Output the [X, Y] coordinate of the center of the cell containing the given text.  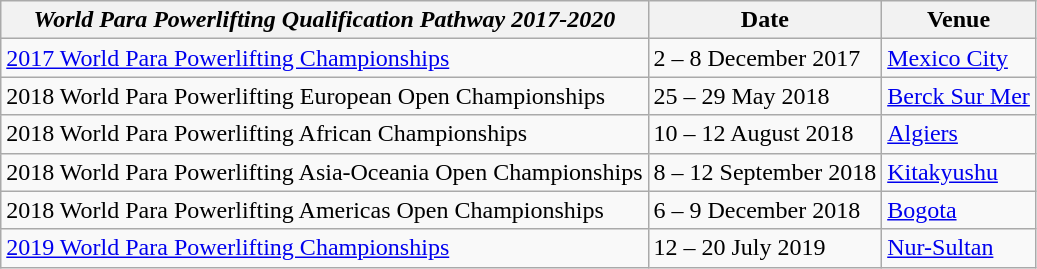
Algiers [959, 134]
2018 World Para Powerlifting African Championships [324, 134]
2018 World Para Powerlifting European Open Championships [324, 96]
6 – 9 December 2018 [765, 210]
12 – 20 July 2019 [765, 248]
Berck Sur Mer [959, 96]
Mexico City [959, 58]
Kitakyushu [959, 172]
Nur-Sultan [959, 248]
2019 World Para Powerlifting Championships [324, 248]
2017 World Para Powerlifting Championships [324, 58]
25 – 29 May 2018 [765, 96]
World Para Powerlifting Qualification Pathway 2017-2020 [324, 20]
Bogota [959, 210]
Venue [959, 20]
10 – 12 August 2018 [765, 134]
2018 World Para Powerlifting Americas Open Championships [324, 210]
Date [765, 20]
8 – 12 September 2018 [765, 172]
2 – 8 December 2017 [765, 58]
2018 World Para Powerlifting Asia-Oceania Open Championships [324, 172]
